From the cell containing the given text, extract its center point as [X, Y] coordinate. 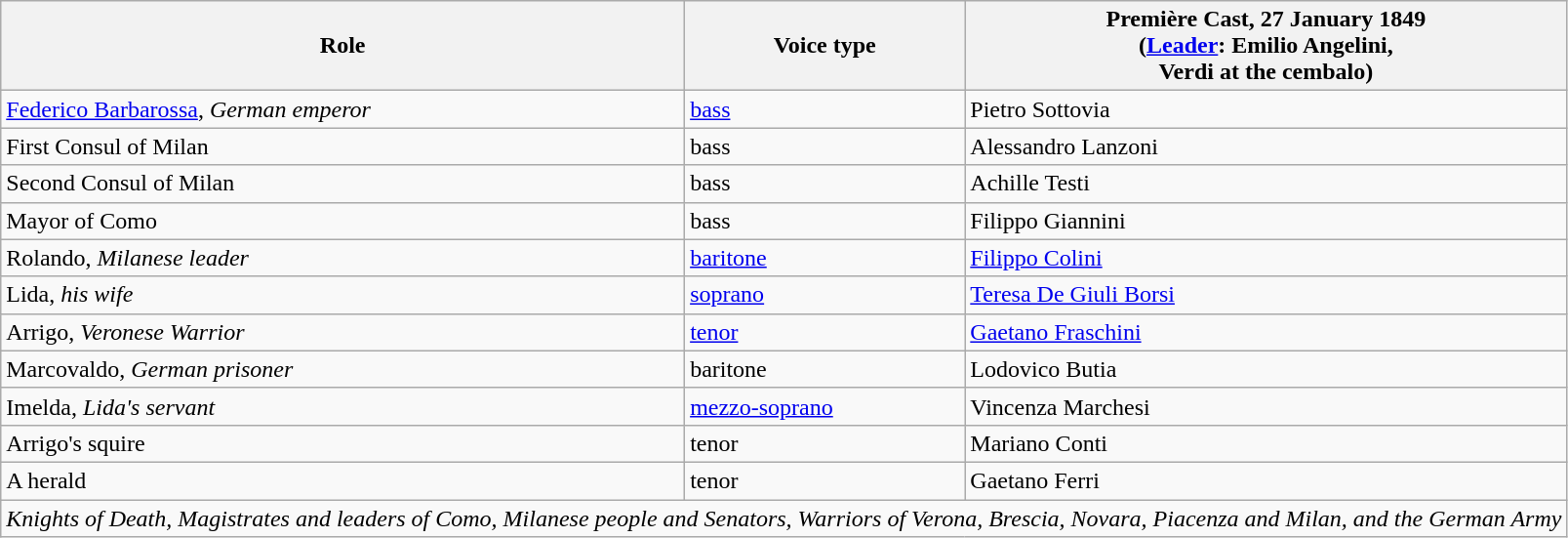
Gaetano Fraschini [1266, 332]
mezzo-soprano [825, 406]
Pietro Sottovia [1266, 109]
Imelda, Lida's servant [343, 406]
Second Consul of Milan [343, 184]
Voice type [825, 46]
Role [343, 46]
Marcovaldo, German prisoner [343, 369]
soprano [825, 295]
Lodovico Butia [1266, 369]
Teresa De Giuli Borsi [1266, 295]
Achille Testi [1266, 184]
Federico Barbarossa, German emperor [343, 109]
Lida, his wife [343, 295]
Rolando, Milanese leader [343, 258]
Gaetano Ferri [1266, 480]
Mariano Conti [1266, 443]
Filippo Colini [1266, 258]
First Consul of Milan [343, 146]
Arrigo, Veronese Warrior [343, 332]
Première Cast, 27 January 1849(Leader: Emilio Angelini,Verdi at the cembalo) [1266, 46]
A herald [343, 480]
Alessandro Lanzoni [1266, 146]
Vincenza Marchesi [1266, 406]
Mayor of Como [343, 221]
Filippo Giannini [1266, 221]
Arrigo's squire [343, 443]
